Extract the [X, Y] coordinate from the center of the cell holding the provided text.  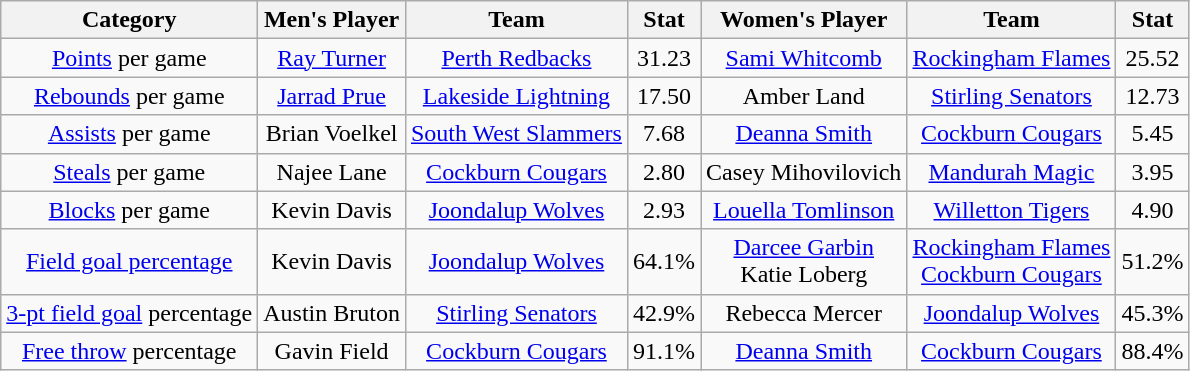
Points per game [130, 58]
Blocks per game [130, 210]
2.80 [664, 172]
2.93 [664, 210]
Category [130, 20]
Ray Turner [332, 58]
12.73 [1152, 96]
3.95 [1152, 172]
Rockingham Flames [1012, 58]
Austin Bruton [332, 313]
Amber Land [804, 96]
Steals per game [130, 172]
Women's Player [804, 20]
Rockingham FlamesCockburn Cougars [1012, 262]
Mandurah Magic [1012, 172]
Gavin Field [332, 351]
Louella Tomlinson [804, 210]
Rebecca Mercer [804, 313]
Assists per game [130, 134]
88.4% [1152, 351]
5.45 [1152, 134]
51.2% [1152, 262]
Jarrad Prue [332, 96]
Free throw percentage [130, 351]
25.52 [1152, 58]
Men's Player [332, 20]
64.1% [664, 262]
Najee Lane [332, 172]
3-pt field goal percentage [130, 313]
45.3% [1152, 313]
7.68 [664, 134]
South West Slammers [516, 134]
17.50 [664, 96]
Casey Mihovilovich [804, 172]
4.90 [1152, 210]
Darcee GarbinKatie Loberg [804, 262]
Brian Voelkel [332, 134]
Willetton Tigers [1012, 210]
31.23 [664, 58]
Field goal percentage [130, 262]
Rebounds per game [130, 96]
42.9% [664, 313]
Perth Redbacks [516, 58]
Lakeside Lightning [516, 96]
Sami Whitcomb [804, 58]
91.1% [664, 351]
